Provide the [x, y] coordinate of the cell's center where the given text is located.  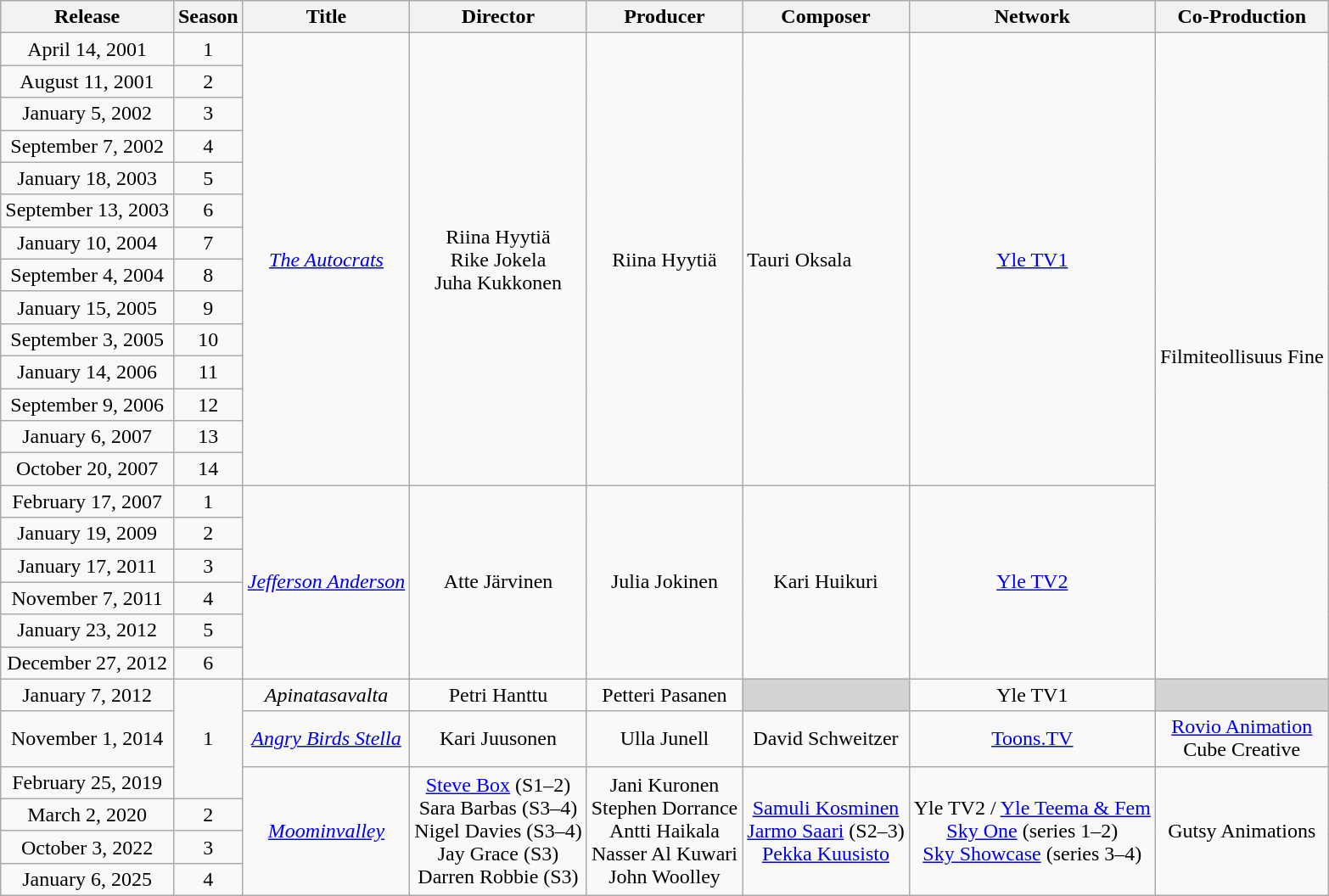
January 6, 2007 [87, 437]
Filmiteollisuus Fine [1242, 356]
September 4, 2004 [87, 275]
Season [208, 17]
The Autocrats [326, 260]
Petteri Pasanen [664, 695]
January 7, 2012 [87, 695]
Composer [826, 17]
Julia Jokinen [664, 582]
Atte Järvinen [498, 582]
Network [1032, 17]
December 27, 2012 [87, 663]
March 2, 2020 [87, 815]
February 17, 2007 [87, 501]
Gutsy Animations [1242, 831]
Ulla Junell [664, 738]
November 1, 2014 [87, 738]
Angry Birds Stella [326, 738]
8 [208, 275]
January 23, 2012 [87, 630]
Petri Hanttu [498, 695]
January 18, 2003 [87, 178]
Yle TV2 / Yle Teema & FemSky One (series 1–2)Sky Showcase (series 3–4) [1032, 831]
12 [208, 405]
Yle TV2 [1032, 582]
Steve Box (S1–2)Sara Barbas (S3–4)Nigel Davies (S3–4)Jay Grace (S3)Darren Robbie (S3) [498, 831]
Kari Huikuri [826, 582]
Kari Juusonen [498, 738]
February 25, 2019 [87, 782]
Jani KuronenStephen DorranceAntti HaikalaNasser Al KuwariJohn Woolley [664, 831]
November 7, 2011 [87, 598]
January 5, 2002 [87, 114]
January 10, 2004 [87, 243]
David Schweitzer [826, 738]
Toons.TV [1032, 738]
Moominvalley [326, 831]
September 3, 2005 [87, 339]
October 3, 2022 [87, 847]
October 20, 2007 [87, 469]
Producer [664, 17]
Apinatasavalta [326, 695]
11 [208, 372]
January 19, 2009 [87, 534]
January 6, 2025 [87, 879]
January 14, 2006 [87, 372]
Riina HyytiäRike JokelaJuha Kukkonen [498, 260]
Director [498, 17]
Co-Production [1242, 17]
9 [208, 307]
September 13, 2003 [87, 210]
Riina Hyytiä [664, 260]
Samuli KosminenJarmo Saari (S2–3)Pekka Kuusisto [826, 831]
10 [208, 339]
Title [326, 17]
13 [208, 437]
Release [87, 17]
14 [208, 469]
January 17, 2011 [87, 566]
September 7, 2002 [87, 146]
Rovio AnimationCube Creative [1242, 738]
August 11, 2001 [87, 81]
Jefferson Anderson [326, 582]
7 [208, 243]
April 14, 2001 [87, 49]
Tauri Oksala [826, 260]
January 15, 2005 [87, 307]
September 9, 2006 [87, 405]
